Return (x, y) of the center of cell containing provided text 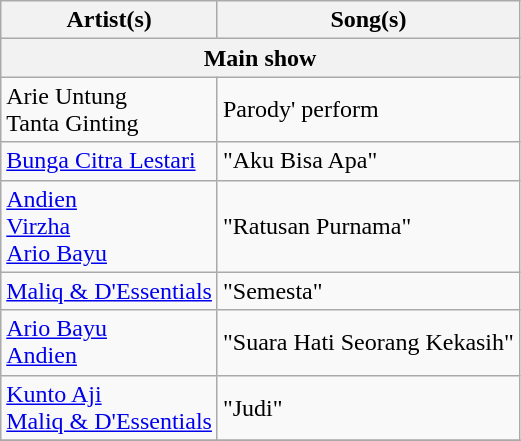
Maliq & D'Essentials (110, 291)
"Judi" (368, 408)
"Ratusan Purnama" (368, 226)
"Aku Bisa Apa" (368, 161)
Parody' perform (368, 110)
Artist(s) (110, 20)
Main show (260, 58)
Arie UntungTanta Ginting (110, 110)
Song(s) (368, 20)
Bunga Citra Lestari (110, 161)
"Semesta" (368, 291)
Kunto AjiMaliq & D'Essentials (110, 408)
"Suara Hati Seorang Kekasih" (368, 342)
Ario BayuAndien (110, 342)
AndienVirzhaArio Bayu (110, 226)
